Detect which cell encompasses the target text, then output its (X, Y) center coordinate. 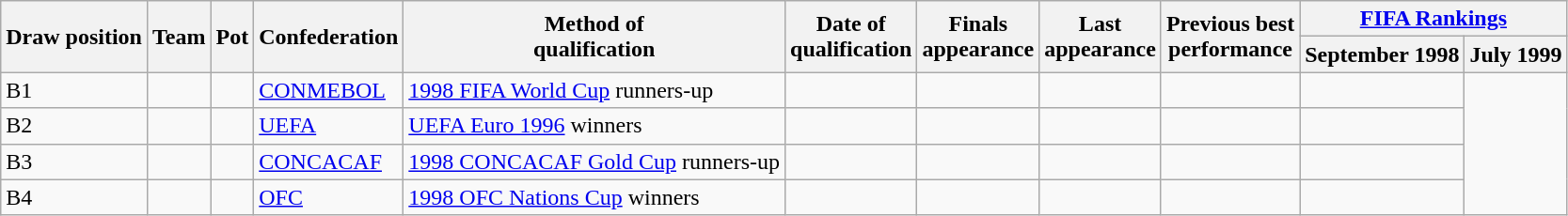
Previous bestperformance (1230, 37)
Pot (232, 37)
B3 (74, 162)
B2 (74, 126)
B4 (74, 197)
Method ofqualification (594, 37)
Confederation (329, 37)
September 1998 (1383, 54)
July 1999 (1516, 54)
UEFA Euro 1996 winners (594, 126)
1998 FIFA World Cup runners-up (594, 90)
1998 OFC Nations Cup winners (594, 197)
OFC (329, 197)
1998 CONCACAF Gold Cup runners-up (594, 162)
B1 (74, 90)
UEFA (329, 126)
Lastappearance (1101, 37)
CONCACAF (329, 162)
Team (179, 37)
FIFA Rankings (1433, 19)
CONMEBOL (329, 90)
Draw position (74, 37)
Date ofqualification (851, 37)
Finalsappearance (978, 37)
